From the cell containing the given text, extract its center point as (X, Y) coordinate. 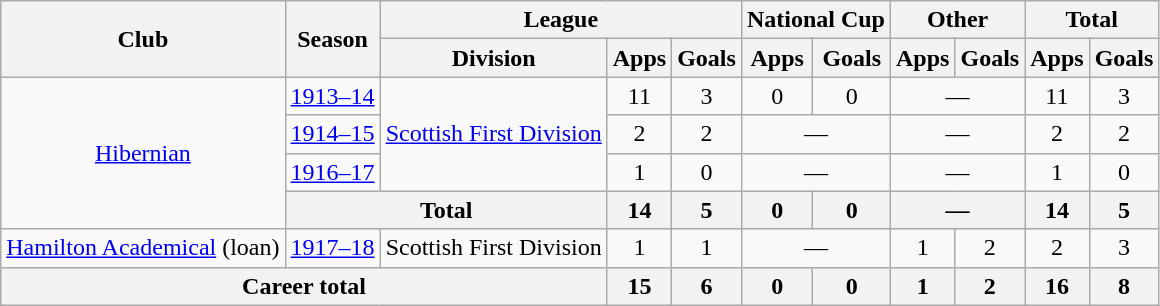
1916–17 (332, 172)
League (560, 20)
Club (143, 39)
6 (707, 286)
Hamilton Academical (loan) (143, 248)
Other (958, 20)
National Cup (816, 20)
Career total (304, 286)
Season (332, 39)
1913–14 (332, 96)
1917–18 (332, 248)
Hibernian (143, 153)
Division (494, 58)
1914–15 (332, 134)
16 (1057, 286)
15 (639, 286)
8 (1124, 286)
